Return (X, Y) of the center of cell containing provided text 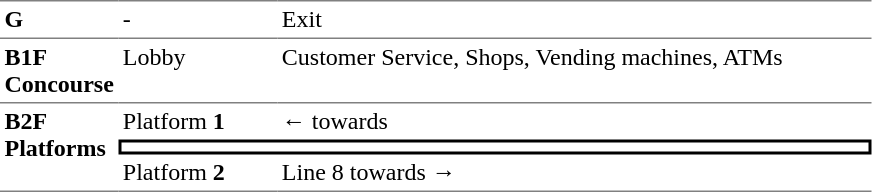
G (59, 19)
← towards (574, 122)
Lobby (198, 71)
Platform 2 (198, 173)
Platform 1 (198, 122)
Customer Service, Shops, Vending machines, ATMs (574, 71)
B2FPlatforms (59, 148)
B1FConcourse (59, 71)
Line 8 towards → (574, 173)
Exit (574, 19)
- (198, 19)
